Return (x, y) of the center of cell containing provided text 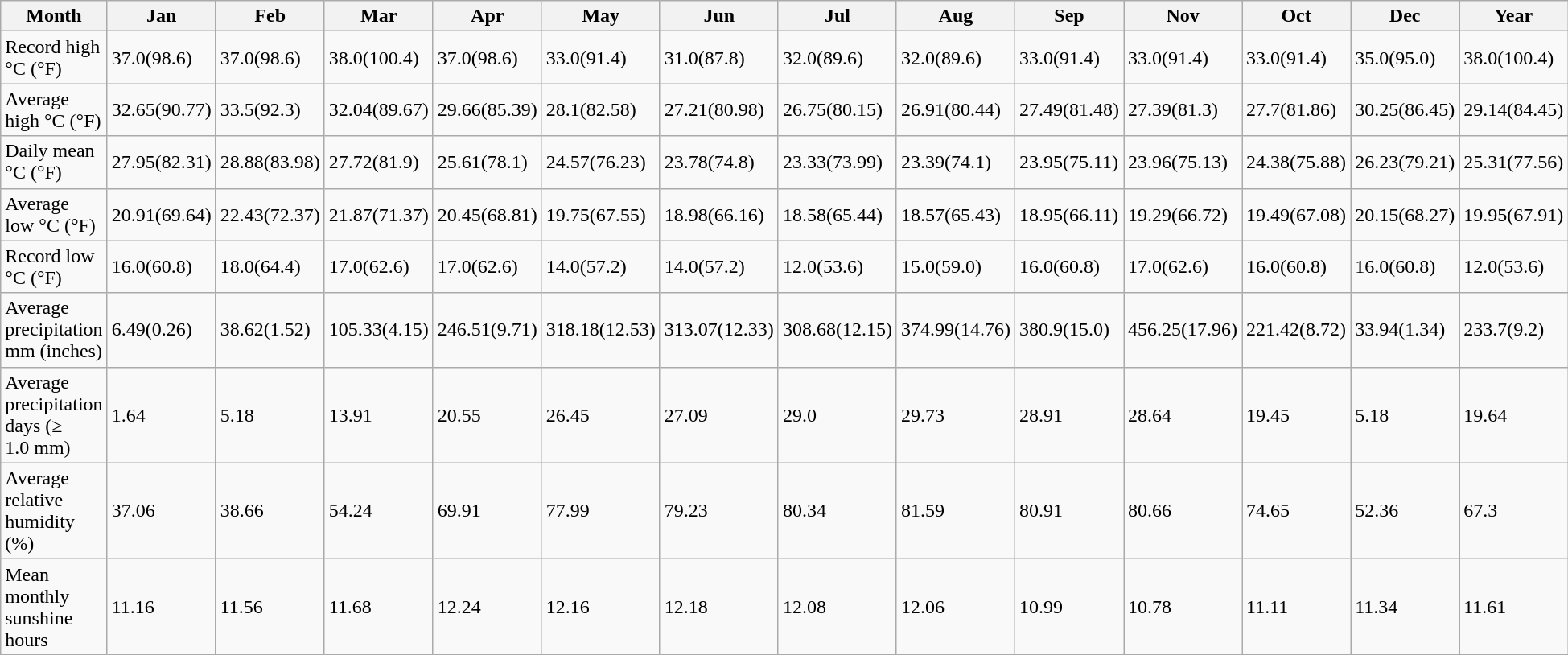
Daily mean °C (°F) (54, 163)
23.39(74.1) (956, 163)
13.91 (378, 415)
24.57(76.23) (600, 163)
313.07(12.33) (719, 330)
27.09 (719, 415)
27.95(82.31) (161, 163)
11.34 (1405, 607)
18.98(66.16) (719, 214)
105.33(4.15) (378, 330)
20.91(69.64) (161, 214)
20.45(68.81) (488, 214)
18.57(65.43) (956, 214)
Average low °C (°F) (54, 214)
21.87(71.37) (378, 214)
Record high °C (°F) (54, 58)
233.7(9.2) (1514, 330)
456.25(17.96) (1183, 330)
12.18 (719, 607)
28.1(82.58) (600, 109)
29.66(85.39) (488, 109)
Oct (1297, 16)
12.06 (956, 607)
18.0(64.4) (270, 267)
18.95(66.11) (1068, 214)
246.51(9.71) (488, 330)
27.39(81.3) (1183, 109)
308.68(12.15) (837, 330)
69.91 (488, 510)
23.95(75.11) (1068, 163)
26.45 (600, 415)
25.31(77.56) (1514, 163)
25.61(78.1) (488, 163)
11.68 (378, 607)
79.23 (719, 510)
30.25(86.45) (1405, 109)
23.33(73.99) (837, 163)
35.0(95.0) (1405, 58)
221.42(8.72) (1297, 330)
1.64 (161, 415)
Average precipitation days (≥ 1.0 mm) (54, 415)
18.58(65.44) (837, 214)
Average relative humidity (%) (54, 510)
80.91 (1068, 510)
54.24 (378, 510)
Record low °C (°F) (54, 267)
Average high °C (°F) (54, 109)
32.04(89.67) (378, 109)
22.43(72.37) (270, 214)
Mar (378, 16)
Nov (1183, 16)
32.65(90.77) (161, 109)
23.96(75.13) (1183, 163)
31.0(87.8) (719, 58)
Year (1514, 16)
20.55 (488, 415)
28.88(83.98) (270, 163)
38.66 (270, 510)
77.99 (600, 510)
29.0 (837, 415)
19.95(67.91) (1514, 214)
19.45 (1297, 415)
38.62(1.52) (270, 330)
11.16 (161, 607)
318.18(12.53) (600, 330)
29.14(84.45) (1514, 109)
12.24 (488, 607)
24.38(75.88) (1297, 163)
May (600, 16)
33.94(1.34) (1405, 330)
12.08 (837, 607)
80.66 (1183, 510)
12.16 (600, 607)
28.91 (1068, 415)
Jun (719, 16)
Jul (837, 16)
26.23(79.21) (1405, 163)
11.11 (1297, 607)
27.72(81.9) (378, 163)
11.61 (1514, 607)
81.59 (956, 510)
Apr (488, 16)
19.49(67.08) (1297, 214)
Aug (956, 16)
Jan (161, 16)
33.5(92.3) (270, 109)
23.78(74.8) (719, 163)
26.75(80.15) (837, 109)
20.15(68.27) (1405, 214)
27.49(81.48) (1068, 109)
11.56 (270, 607)
74.65 (1297, 510)
28.64 (1183, 415)
26.91(80.44) (956, 109)
Sep (1068, 16)
27.7(81.86) (1297, 109)
10.99 (1068, 607)
Dec (1405, 16)
37.06 (161, 510)
Mean monthly sunshine hours (54, 607)
374.99(14.76) (956, 330)
29.73 (956, 415)
Month (54, 16)
15.0(59.0) (956, 267)
10.78 (1183, 607)
19.75(67.55) (600, 214)
19.64 (1514, 415)
80.34 (837, 510)
19.29(66.72) (1183, 214)
27.21(80.98) (719, 109)
Feb (270, 16)
67.3 (1514, 510)
Average precipitation mm (inches) (54, 330)
6.49(0.26) (161, 330)
52.36 (1405, 510)
380.9(15.0) (1068, 330)
